For the text-containing cell, return its midpoint in [X, Y] coordinate format. 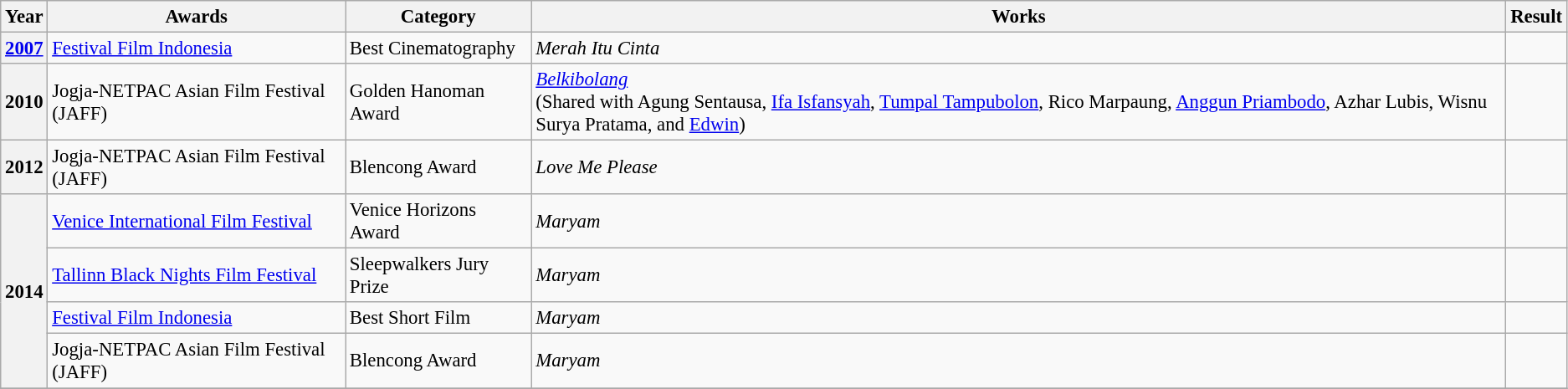
Awards [197, 17]
Tallinn Black Nights Film Festival [197, 276]
Merah Itu Cinta [1019, 49]
Best Cinematography [438, 49]
Venice International Film Festival [197, 221]
2014 [24, 291]
Sleepwalkers Jury Prize [438, 276]
2010 [24, 102]
Best Short Film [438, 319]
2012 [24, 167]
Result [1536, 17]
Year [24, 17]
Category [438, 17]
2007 [24, 49]
Golden Hanoman Award [438, 102]
Works [1019, 17]
Venice Horizons Award [438, 221]
Love Me Please [1019, 167]
